Locate the cell with the specified text and output its (x, y) center coordinate. 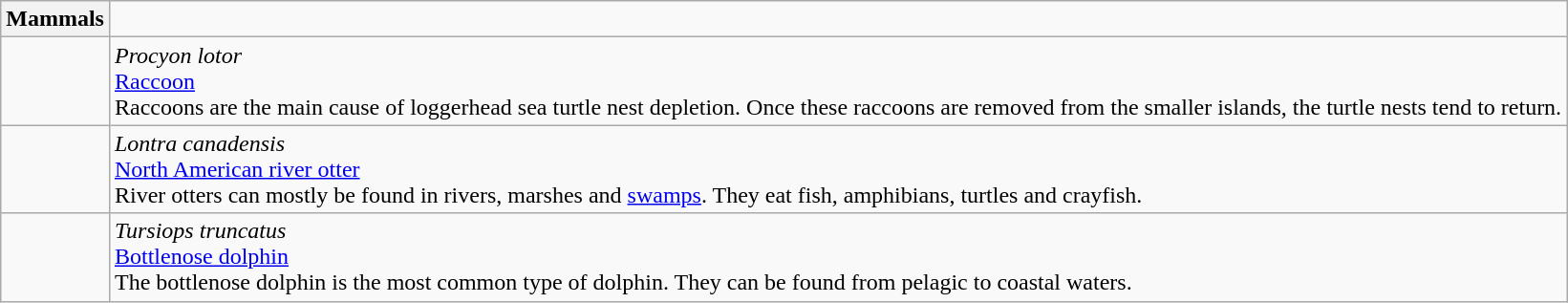
Mammals (55, 19)
Tursiops truncatusBottlenose dolphinThe bottlenose dolphin is the most common type of dolphin. They can be found from pelagic to coastal waters. (837, 257)
